Output the [X, Y] coordinate of the center of the cell containing the given text.  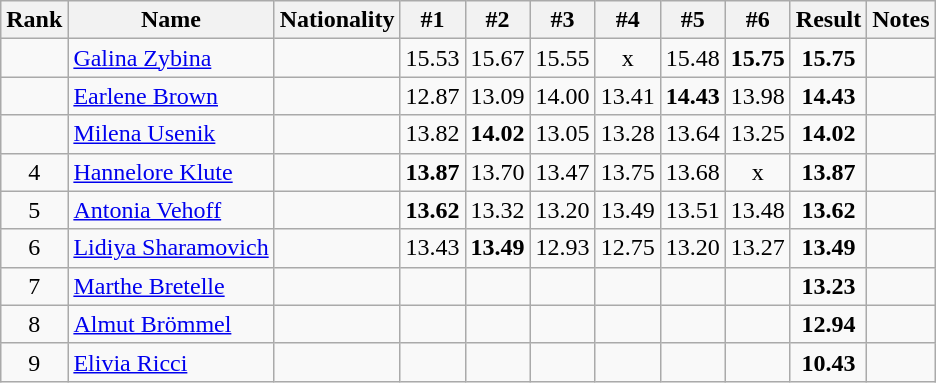
#2 [498, 20]
Milena Usenik [171, 134]
Name [171, 20]
Rank [34, 20]
Result [828, 20]
15.48 [692, 58]
13.32 [498, 210]
13.25 [758, 134]
13.82 [432, 134]
15.53 [432, 58]
13.05 [562, 134]
Antonia Vehoff [171, 210]
13.64 [692, 134]
Almut Brömmel [171, 324]
Marthe Bretelle [171, 286]
Lidiya Sharamovich [171, 248]
13.51 [692, 210]
Hannelore Klute [171, 172]
13.98 [758, 96]
8 [34, 324]
13.23 [828, 286]
Nationality [337, 20]
12.87 [432, 96]
13.47 [562, 172]
12.75 [628, 248]
13.28 [628, 134]
13.09 [498, 96]
#3 [562, 20]
14.00 [562, 96]
Notes [901, 20]
15.67 [498, 58]
6 [34, 248]
13.48 [758, 210]
13.43 [432, 248]
9 [34, 362]
12.94 [828, 324]
13.75 [628, 172]
12.93 [562, 248]
13.27 [758, 248]
#5 [692, 20]
Earlene Brown [171, 96]
13.41 [628, 96]
13.70 [498, 172]
Galina Zybina [171, 58]
4 [34, 172]
#1 [432, 20]
#6 [758, 20]
#4 [628, 20]
5 [34, 210]
Elivia Ricci [171, 362]
10.43 [828, 362]
7 [34, 286]
15.55 [562, 58]
13.68 [692, 172]
